Provide the [x, y] coordinate of the cell's center where the given text is located.  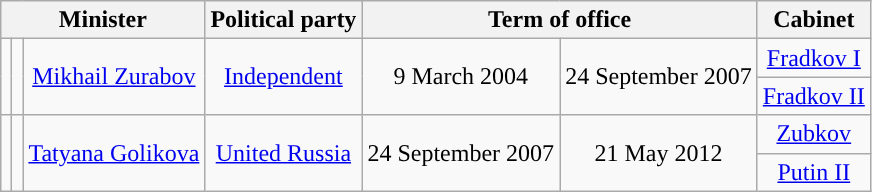
Mikhail Zurabov [114, 77]
Tatyana Golikova [114, 153]
Term of office [560, 20]
United Russia [284, 153]
Putin II [814, 172]
21 May 2012 [659, 153]
Minister [103, 20]
9 March 2004 [461, 77]
Zubkov [814, 134]
Cabinet [814, 20]
Independent [284, 77]
Political party [284, 20]
Fradkov II [814, 96]
Fradkov I [814, 58]
